Locate the cell with the specified text and output its (X, Y) center coordinate. 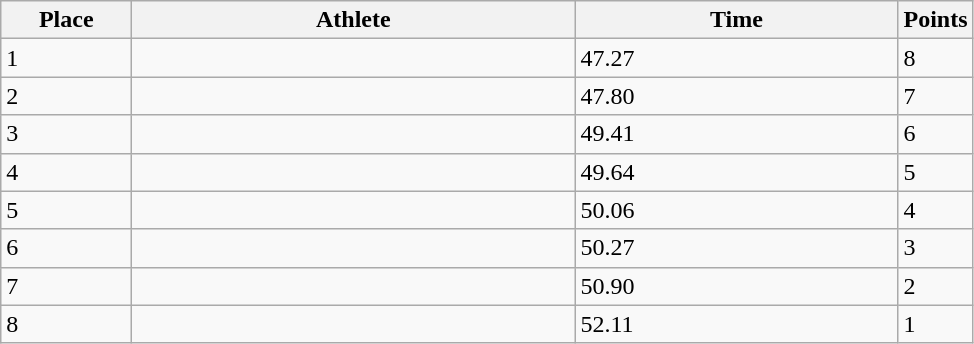
49.41 (736, 134)
Time (736, 20)
50.90 (736, 286)
52.11 (736, 324)
Points (936, 20)
50.06 (736, 210)
47.27 (736, 58)
Athlete (354, 20)
49.64 (736, 172)
47.80 (736, 96)
Place (66, 20)
50.27 (736, 248)
